Extract the [X, Y] coordinate from the center of the cell holding the provided text.  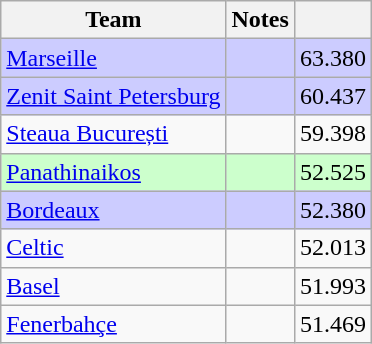
Basel [114, 286]
Marseille [114, 58]
51.469 [332, 324]
Steaua București [114, 134]
Bordeaux [114, 210]
Zenit Saint Petersburg [114, 96]
Team [114, 20]
Panathinaikos [114, 172]
52.525 [332, 172]
63.380 [332, 58]
59.398 [332, 134]
Celtic [114, 248]
60.437 [332, 96]
51.993 [332, 286]
Fenerbahçe [114, 324]
Notes [260, 20]
52.013 [332, 248]
52.380 [332, 210]
